For the text-containing cell, return its midpoint in (x, y) coordinate format. 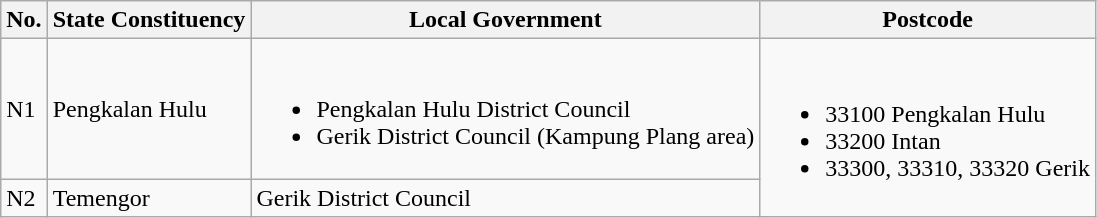
Postcode (928, 20)
Pengkalan Hulu District CouncilGerik District Council (Kampung Plang area) (506, 109)
State Constituency (149, 20)
N1 (24, 109)
N2 (24, 198)
Gerik District Council (506, 198)
33100 Pengkalan Hulu33200 Intan33300, 33310, 33320 Gerik (928, 128)
No. (24, 20)
Local Government (506, 20)
Pengkalan Hulu (149, 109)
Temengor (149, 198)
